From the cell containing the given text, extract its center point as (x, y) coordinate. 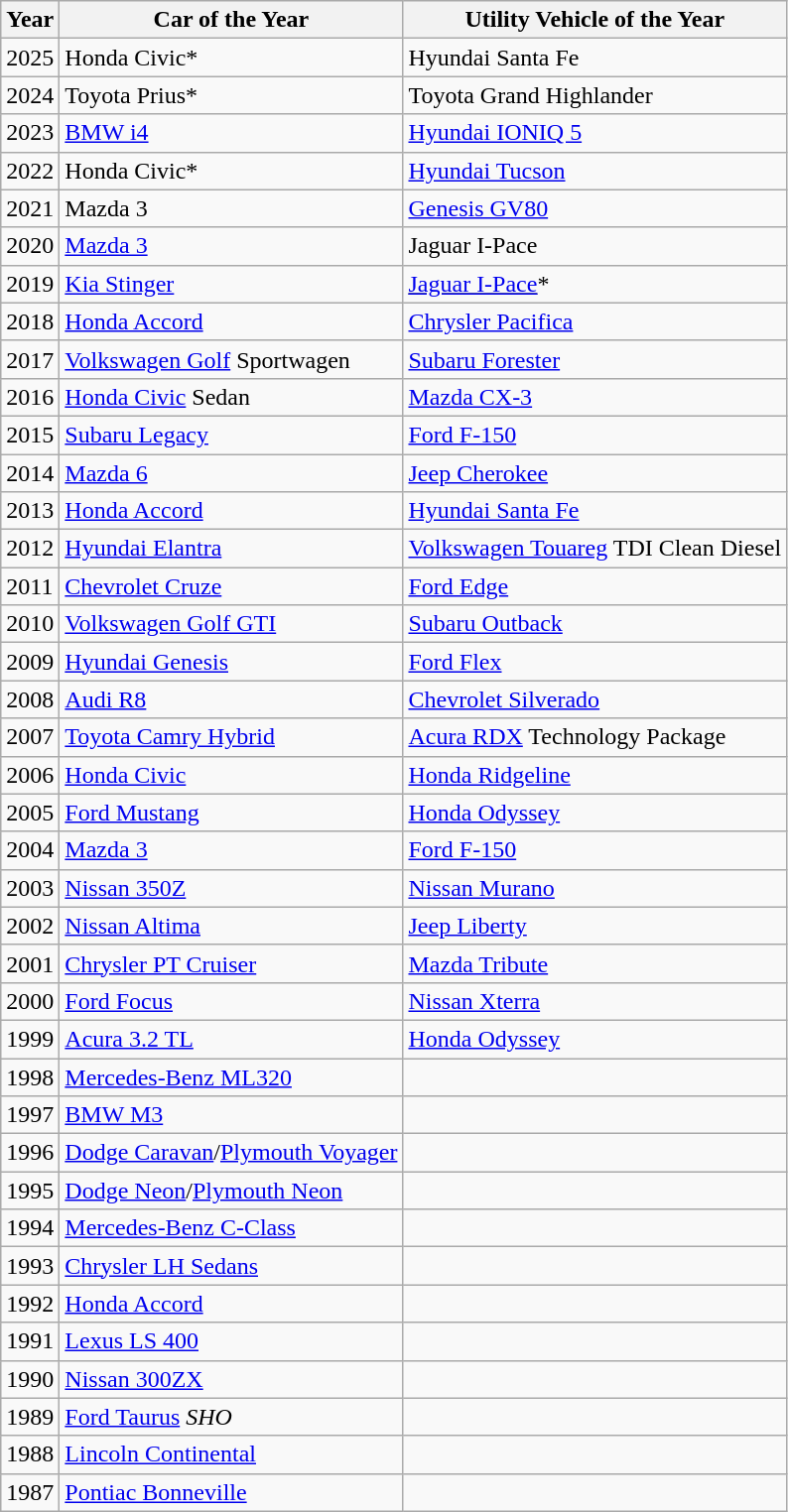
Lexus LS 400 (231, 1341)
Hyundai Genesis (231, 662)
Jaguar I-Pace (595, 246)
Jaguar I-Pace* (595, 284)
Chrysler PT Cruiser (231, 963)
Hyundai IONIQ 5 (595, 133)
2000 (30, 1001)
1988 (30, 1454)
1996 (30, 1153)
Nissan Xterra (595, 1001)
2016 (30, 397)
Ford Edge (595, 586)
2011 (30, 586)
Mercedes-Benz C-Class (231, 1228)
2008 (30, 699)
2002 (30, 926)
1990 (30, 1379)
1999 (30, 1039)
2005 (30, 813)
Chevrolet Silverado (595, 699)
Volkswagen Golf GTI (231, 624)
Genesis GV80 (595, 208)
Subaru Outback (595, 624)
2014 (30, 473)
Car of the Year (231, 20)
Honda Civic Sedan (231, 397)
Ford Taurus SHO (231, 1417)
Chrysler LH Sedans (231, 1266)
2018 (30, 321)
BMW M3 (231, 1115)
2015 (30, 435)
Lincoln Continental (231, 1454)
Toyota Prius* (231, 95)
1991 (30, 1341)
2021 (30, 208)
Mercedes-Benz ML320 (231, 1076)
2025 (30, 58)
Year (30, 20)
Jeep Cherokee (595, 473)
Nissan 350Z (231, 888)
2019 (30, 284)
Acura 3.2 TL (231, 1039)
2012 (30, 549)
2017 (30, 359)
Kia Stinger (231, 284)
Chrysler Pacifica (595, 321)
2024 (30, 95)
2023 (30, 133)
Ford Focus (231, 1001)
Chevrolet Cruze (231, 586)
2020 (30, 246)
1995 (30, 1191)
1998 (30, 1076)
Toyota Grand Highlander (595, 95)
1997 (30, 1115)
Dodge Neon/Plymouth Neon (231, 1191)
Subaru Legacy (231, 435)
2010 (30, 624)
Ford Mustang (231, 813)
Volkswagen Touareg TDI Clean Diesel (595, 549)
Utility Vehicle of the Year (595, 20)
2001 (30, 963)
Audi R8 (231, 699)
2007 (30, 737)
2003 (30, 888)
Nissan Murano (595, 888)
Hyundai Tucson (595, 171)
2006 (30, 775)
Dodge Caravan/Plymouth Voyager (231, 1153)
1989 (30, 1417)
2004 (30, 850)
Nissan Altima (231, 926)
2009 (30, 662)
2013 (30, 511)
2022 (30, 171)
Volkswagen Golf Sportwagen (231, 359)
Subaru Forester (595, 359)
BMW i4 (231, 133)
Mazda CX-3 (595, 397)
1987 (30, 1492)
Honda Ridgeline (595, 775)
Mazda 6 (231, 473)
1993 (30, 1266)
Jeep Liberty (595, 926)
Honda Civic (231, 775)
Mazda Tribute (595, 963)
1994 (30, 1228)
Toyota Camry Hybrid (231, 737)
Acura RDX Technology Package (595, 737)
Nissan 300ZX (231, 1379)
Pontiac Bonneville (231, 1492)
Ford Flex (595, 662)
1992 (30, 1304)
Hyundai Elantra (231, 549)
